Pinpoint the cell where the given text exists, returning its (X, Y) midpoint coordinate. 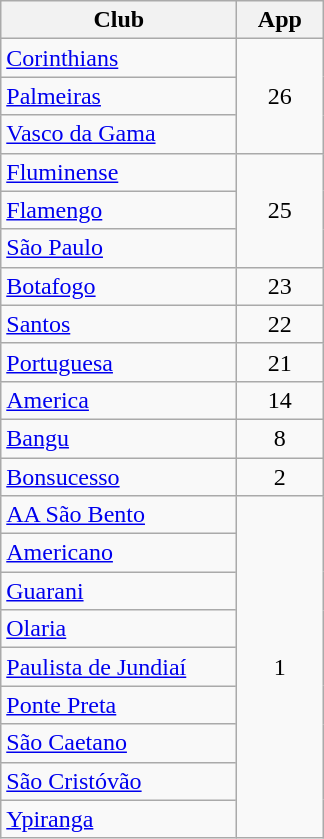
Botafogo (119, 286)
22 (280, 324)
Bangu (119, 438)
Paulista de Jundiaí (119, 667)
Corinthians (119, 58)
São Paulo (119, 248)
App (280, 20)
14 (280, 400)
Flamengo (119, 210)
Portuguesa (119, 362)
Ypiranga (119, 819)
Guarani (119, 591)
8 (280, 438)
America (119, 400)
Club (119, 20)
Americano (119, 553)
21 (280, 362)
26 (280, 96)
Bonsucesso (119, 477)
2 (280, 477)
São Caetano (119, 743)
Fluminense (119, 172)
AA São Bento (119, 515)
Vasco da Gama (119, 134)
São Cristóvão (119, 781)
Santos (119, 324)
25 (280, 210)
23 (280, 286)
1 (280, 668)
Olaria (119, 629)
Palmeiras (119, 96)
Ponte Preta (119, 705)
